Return the (X, Y) coordinate for the center point of the cell that contains the specified text.  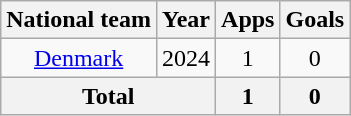
Goals (315, 20)
Apps (248, 20)
Denmark (79, 58)
Year (186, 20)
National team (79, 20)
Total (108, 96)
2024 (186, 58)
